Return [x, y] of the center of cell containing provided text 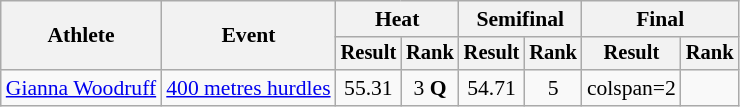
Heat [398, 19]
Gianna Woodruff [81, 88]
3 Q [430, 88]
5 [553, 88]
Final [660, 19]
400 metres hurdles [248, 88]
colspan=2 [632, 88]
55.31 [369, 88]
Semifinal [520, 19]
Event [248, 36]
Athlete [81, 36]
54.71 [492, 88]
